Extract the (x, y) coordinate from the center of the cell holding the provided text.  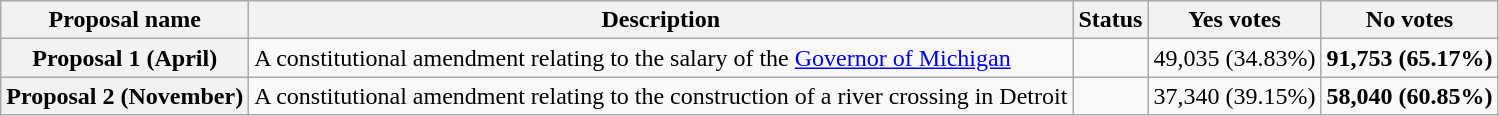
Description (661, 20)
37,340 (39.15%) (1234, 96)
A constitutional amendment relating to the salary of the Governor of Michigan (661, 58)
Yes votes (1234, 20)
Status (1110, 20)
91,753 (65.17%) (1410, 58)
49,035 (34.83%) (1234, 58)
No votes (1410, 20)
Proposal 1 (April) (125, 58)
Proposal name (125, 20)
A constitutional amendment relating to the construction of a river crossing in Detroit (661, 96)
Proposal 2 (November) (125, 96)
58,040 (60.85%) (1410, 96)
